Extract the [x, y] coordinate from the center of the cell holding the provided text.  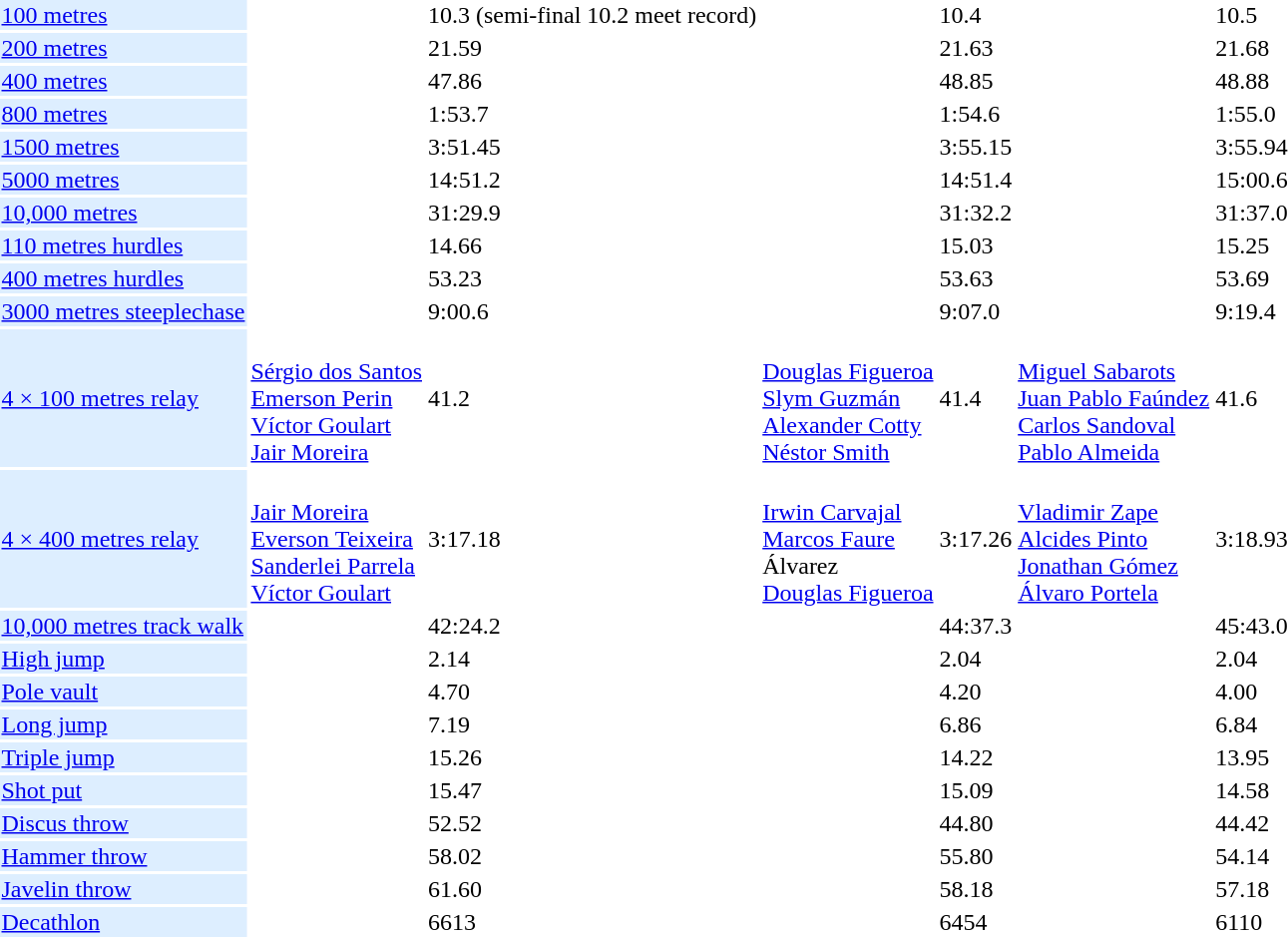
Miguel SabarotsJuan Pablo FaúndezCarlos SandovalPablo Almeida [1113, 398]
58.02 [593, 856]
21.63 [976, 48]
48.85 [976, 81]
14:51.4 [976, 180]
14.22 [976, 757]
Vladimir ZapeAlcides PintoJonathan GómezÁlvaro Portela [1113, 539]
400 metres hurdles [124, 278]
31:32.2 [976, 213]
2.04 [976, 659]
4 × 400 metres relay [124, 539]
3:17.18 [593, 539]
31:29.9 [593, 213]
15.26 [593, 757]
110 metres hurdles [124, 245]
Sérgio dos SantosEmerson PerinVíctor GoulartJair Moreira [337, 398]
3:51.45 [593, 147]
4 × 100 metres relay [124, 398]
58.18 [976, 889]
3:17.26 [976, 539]
53.23 [593, 278]
Shot put [124, 790]
15.09 [976, 790]
Long jump [124, 724]
3:55.15 [976, 147]
Hammer throw [124, 856]
3000 metres steeplechase [124, 311]
2.14 [593, 659]
9:00.6 [593, 311]
14.66 [593, 245]
14:51.2 [593, 180]
Discus throw [124, 823]
4.70 [593, 692]
400 metres [124, 81]
200 metres [124, 48]
6613 [593, 922]
6.86 [976, 724]
Jair MoreiraEverson TeixeiraSanderlei ParrelaVíctor Goulart [337, 539]
61.60 [593, 889]
10,000 metres track walk [124, 626]
Decathlon [124, 922]
Pole vault [124, 692]
1500 metres [124, 147]
15.03 [976, 245]
High jump [124, 659]
Javelin throw [124, 889]
21.59 [593, 48]
55.80 [976, 856]
6454 [976, 922]
52.52 [593, 823]
100 metres [124, 15]
Douglas FigueroaSlym GuzmánAlexander CottyNéstor Smith [848, 398]
41.2 [593, 398]
42:24.2 [593, 626]
800 metres [124, 114]
47.86 [593, 81]
15.47 [593, 790]
10.4 [976, 15]
4.20 [976, 692]
41.4 [976, 398]
Triple jump [124, 757]
7.19 [593, 724]
5000 metres [124, 180]
9:07.0 [976, 311]
1:53.7 [593, 114]
Irwin CarvajalMarcos FaureÁlvarezDouglas Figueroa [848, 539]
53.63 [976, 278]
44:37.3 [976, 626]
10,000 metres [124, 213]
44.80 [976, 823]
10.3 (semi-final 10.2 meet record) [593, 15]
1:54.6 [976, 114]
